Detect which cell encompasses the target text, then output its (X, Y) center coordinate. 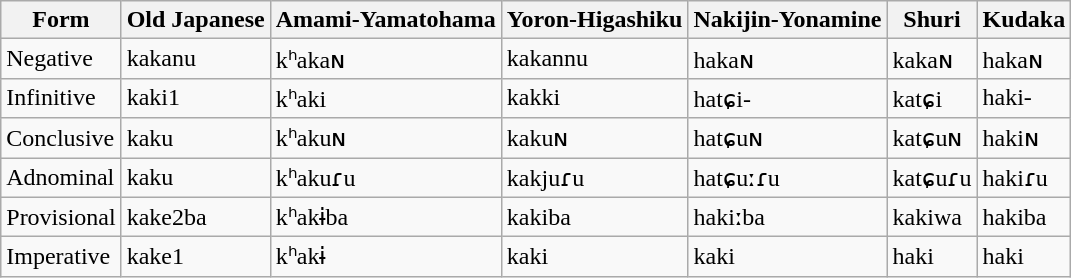
kʰakɨba (386, 217)
kʰaki (386, 98)
Infinitive (61, 98)
kakiba (594, 217)
kakiwa (932, 217)
Imperative (61, 257)
Yoron-Higashiku (594, 20)
Kudaka (1024, 20)
kakaɴ (932, 59)
Provisional (61, 217)
kʰakaɴ (386, 59)
kakjuɾu (594, 178)
hatɕuːɾu (788, 178)
kake2ba (196, 217)
kʰakuɴ (386, 138)
haki- (1024, 98)
Old Japanese (196, 20)
hatɕuɴ (788, 138)
Negative (61, 59)
kʰakuɾu (386, 178)
kakuɴ (594, 138)
Amami-Yamatohama (386, 20)
kakki (594, 98)
Conclusive (61, 138)
Adnominal (61, 178)
katɕi (932, 98)
hatɕi- (788, 98)
hakiɾu (1024, 178)
hakiɴ (1024, 138)
katɕuɴ (932, 138)
kʰakɨ (386, 257)
katɕuɾu (932, 178)
Form (61, 20)
kakanu (196, 59)
hakiba (1024, 217)
kake1 (196, 257)
kakannu (594, 59)
kaki1 (196, 98)
Shuri (932, 20)
Nakijin-Yonamine (788, 20)
hakiːba (788, 217)
